Find where the given text appears and provide that cell's center as [X, Y] coordinate. 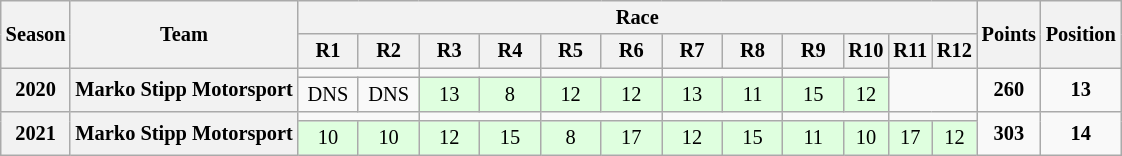
R6 [632, 51]
Season [36, 34]
R10 [866, 51]
R2 [388, 51]
260 [1009, 90]
2021 [36, 132]
R5 [570, 51]
2020 [36, 90]
Points [1009, 34]
Team [184, 34]
R1 [328, 51]
R9 [814, 51]
303 [1009, 132]
R8 [752, 51]
R7 [692, 51]
Race [638, 17]
R11 [910, 51]
R4 [510, 51]
R3 [450, 51]
14 [1081, 132]
R12 [954, 51]
Position [1081, 34]
